Identify which cell holds the provided text, then report its (X, Y) central coordinate. 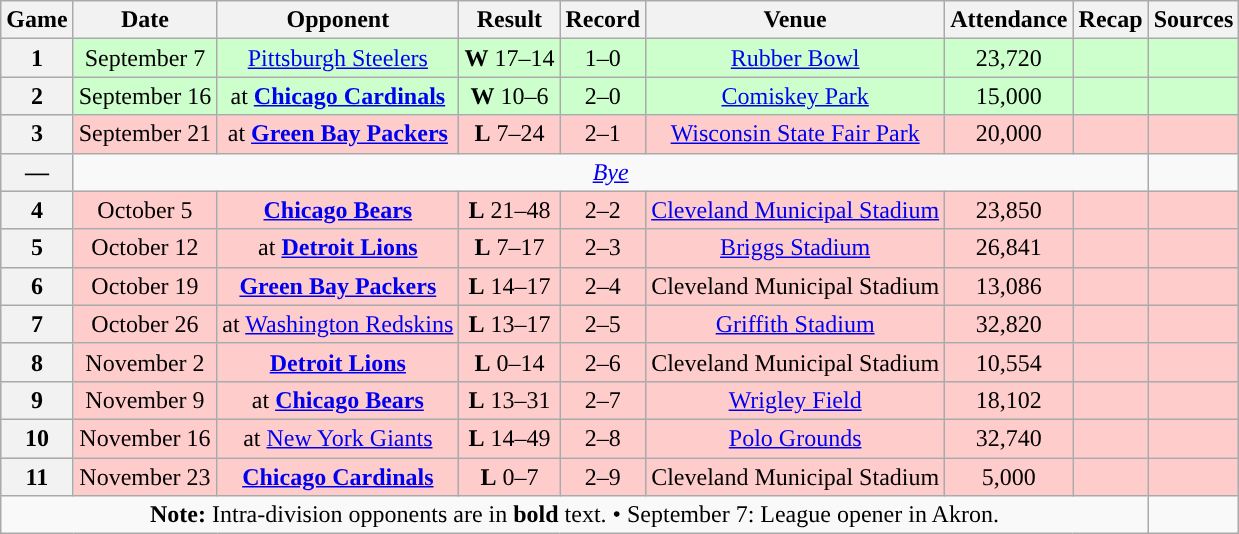
32,740 (1009, 438)
November 16 (145, 438)
Sources (1194, 20)
Date (145, 20)
23,850 (1009, 210)
2–5 (603, 324)
Bye (610, 172)
11 (37, 477)
2–4 (603, 286)
at Chicago Bears (338, 400)
6 (37, 286)
L 13–31 (510, 400)
Chicago Bears (338, 210)
5,000 (1009, 477)
L 21–48 (510, 210)
26,841 (1009, 248)
9 (37, 400)
November 23 (145, 477)
Game (37, 20)
W 17–14 (510, 58)
1 (37, 58)
Recap (1110, 20)
September 7 (145, 58)
Wisconsin State Fair Park (796, 134)
Result (510, 20)
4 (37, 210)
8 (37, 362)
5 (37, 248)
October 12 (145, 248)
L 14–49 (510, 438)
Detroit Lions (338, 362)
Attendance (1009, 20)
2–1 (603, 134)
at Green Bay Packers (338, 134)
2–6 (603, 362)
Comiskey Park (796, 96)
L 13–17 (510, 324)
November 2 (145, 362)
L 0–7 (510, 477)
L 7–24 (510, 134)
L 7–17 (510, 248)
Opponent (338, 20)
October 5 (145, 210)
Briggs Stadium (796, 248)
13,086 (1009, 286)
September 21 (145, 134)
L 0–14 (510, 362)
November 9 (145, 400)
10 (37, 438)
3 (37, 134)
Griffith Stadium (796, 324)
L 14–17 (510, 286)
Note: Intra-division opponents are in bold text. • September 7: League opener in Akron. (574, 515)
at Detroit Lions (338, 248)
W 10–6 (510, 96)
— (37, 172)
15,000 (1009, 96)
Rubber Bowl (796, 58)
20,000 (1009, 134)
7 (37, 324)
Green Bay Packers (338, 286)
October 26 (145, 324)
1–0 (603, 58)
Record (603, 20)
23,720 (1009, 58)
32,820 (1009, 324)
2 (37, 96)
2–8 (603, 438)
2–7 (603, 400)
2–9 (603, 477)
2–0 (603, 96)
18,102 (1009, 400)
2–3 (603, 248)
at Chicago Cardinals (338, 96)
Wrigley Field (796, 400)
September 16 (145, 96)
Venue (796, 20)
at Washington Redskins (338, 324)
2–2 (603, 210)
October 19 (145, 286)
at New York Giants (338, 438)
10,554 (1009, 362)
Polo Grounds (796, 438)
Pittsburgh Steelers (338, 58)
Chicago Cardinals (338, 477)
